Find where the given text appears and provide that cell's center as [X, Y] coordinate. 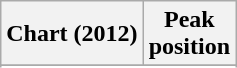
Peakposition [189, 34]
Chart (2012) [72, 34]
